Find where the given text appears and provide that cell's center as [X, Y] coordinate. 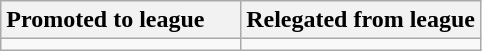
Promoted to league [121, 20]
Relegated from league [361, 20]
